Scan for the cell matching the given text and deliver its (x, y) coordinate at center. 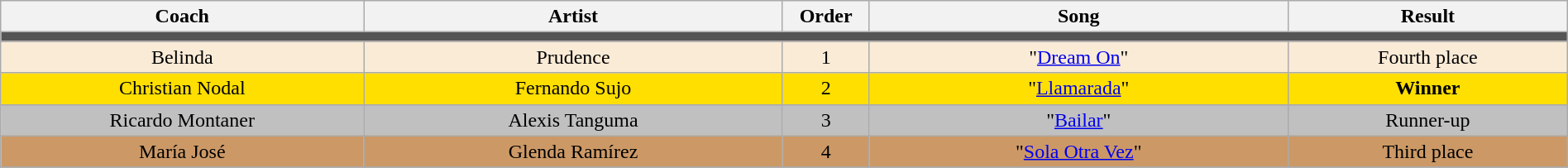
Runner-up (1428, 120)
Fourth place (1428, 57)
Song (1078, 17)
Christian Nodal (182, 89)
"Llamarada" (1078, 89)
3 (825, 120)
Alexis Tanguma (574, 120)
Order (825, 17)
Artist (574, 17)
2 (825, 89)
"Dream On" (1078, 57)
Third place (1428, 151)
"Bailar" (1078, 120)
Fernando Sujo (574, 89)
Glenda Ramírez (574, 151)
María José (182, 151)
Ricardo Montaner (182, 120)
4 (825, 151)
Belinda (182, 57)
Coach (182, 17)
1 (825, 57)
Winner (1428, 89)
Result (1428, 17)
Prudence (574, 57)
"Sola Otra Vez" (1078, 151)
